Search for the cell housing the specified text and yield its [x, y] center coordinate. 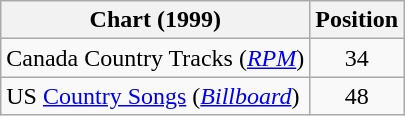
Canada Country Tracks (RPM) [156, 58]
Position [357, 20]
48 [357, 96]
Chart (1999) [156, 20]
US Country Songs (Billboard) [156, 96]
34 [357, 58]
